Return (x, y) of the center of cell containing provided text 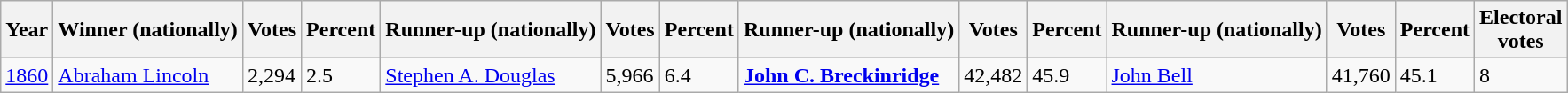
Stephen A. Douglas (491, 75)
John C. Breckinridge (848, 75)
8 (1521, 75)
Year (27, 30)
Winner (nationally) (148, 30)
Electoralvotes (1521, 30)
6.4 (699, 75)
45.9 (1067, 75)
1860 (27, 75)
5,966 (630, 75)
41,760 (1361, 75)
42,482 (994, 75)
45.1 (1434, 75)
2.5 (341, 75)
2,294 (272, 75)
John Bell (1217, 75)
Abraham Lincoln (148, 75)
